Capture the cell that displays the provided text and extract its [x, y] central coordinate. 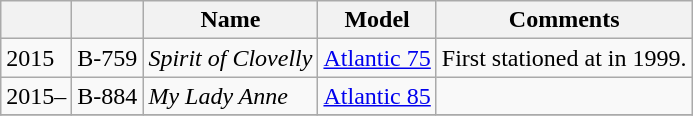
Atlantic 85 [377, 96]
My Lady Anne [230, 96]
2015 [36, 58]
Spirit of Clovelly [230, 58]
2015– [36, 96]
Atlantic 75 [377, 58]
Model [377, 20]
B-884 [108, 96]
B-759 [108, 58]
First stationed at in 1999. [564, 58]
Comments [564, 20]
Name [230, 20]
